Return [X, Y] of the center of cell containing provided text 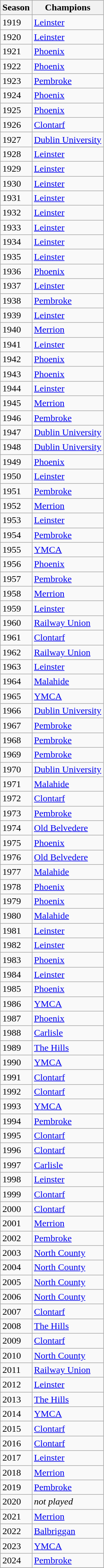
2020 [16, 1502]
2001 [16, 1224]
2014 [16, 1414]
1942 [16, 359]
1937 [16, 286]
1930 [16, 184]
1961 [16, 637]
1957 [16, 579]
1986 [16, 1004]
1976 [16, 857]
1972 [16, 799]
1928 [16, 154]
1927 [16, 139]
2011 [16, 1370]
2023 [16, 1546]
1973 [16, 813]
1980 [16, 916]
1988 [16, 1033]
1956 [16, 564]
2004 [16, 1267]
2017 [16, 1458]
2012 [16, 1385]
1952 [16, 506]
1938 [16, 301]
1955 [16, 550]
1978 [16, 886]
1931 [16, 198]
1971 [16, 784]
1989 [16, 1048]
1969 [16, 755]
2003 [16, 1253]
1934 [16, 242]
1996 [16, 1150]
1993 [16, 1106]
1998 [16, 1180]
1944 [16, 388]
1923 [16, 81]
1963 [16, 667]
1954 [16, 535]
1970 [16, 769]
2000 [16, 1209]
2024 [16, 1560]
1967 [16, 725]
1920 [16, 37]
1987 [16, 1018]
2021 [16, 1516]
1960 [16, 623]
1953 [16, 520]
1958 [16, 593]
2015 [16, 1429]
1924 [16, 95]
1932 [16, 213]
not played [67, 1502]
1984 [16, 975]
1936 [16, 271]
1929 [16, 169]
Balbriggan [67, 1531]
2019 [16, 1487]
1975 [16, 843]
1935 [16, 257]
2010 [16, 1355]
1966 [16, 711]
2013 [16, 1399]
1968 [16, 740]
1985 [16, 989]
2018 [16, 1473]
1995 [16, 1136]
1940 [16, 330]
1919 [16, 22]
1948 [16, 447]
Season [16, 8]
1990 [16, 1062]
2016 [16, 1443]
1965 [16, 696]
1941 [16, 344]
1922 [16, 66]
Champions [67, 8]
1994 [16, 1121]
1974 [16, 828]
1943 [16, 374]
1983 [16, 960]
1921 [16, 52]
1977 [16, 872]
1947 [16, 433]
1992 [16, 1092]
1982 [16, 945]
1959 [16, 608]
2005 [16, 1282]
1964 [16, 682]
1962 [16, 652]
1950 [16, 476]
1945 [16, 403]
2007 [16, 1311]
1949 [16, 462]
1997 [16, 1165]
1933 [16, 227]
2008 [16, 1326]
1951 [16, 491]
2002 [16, 1238]
2006 [16, 1297]
1946 [16, 418]
1925 [16, 110]
1991 [16, 1077]
1981 [16, 931]
1999 [16, 1194]
1939 [16, 315]
2009 [16, 1341]
1926 [16, 125]
2022 [16, 1531]
1979 [16, 901]
